Detect which cell encompasses the target text, then output its (x, y) center coordinate. 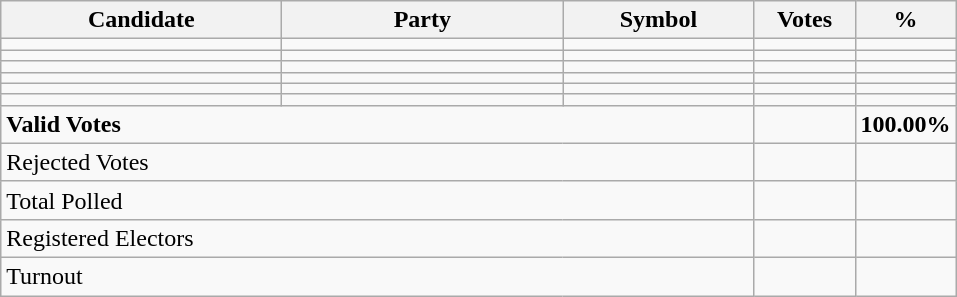
100.00% (906, 124)
% (906, 20)
Votes (804, 20)
Symbol (658, 20)
Turnout (378, 276)
Candidate (142, 20)
Valid Votes (378, 124)
Rejected Votes (378, 162)
Registered Electors (378, 238)
Party (422, 20)
Total Polled (378, 200)
